Pinpoint the cell where the given text exists, returning its [x, y] midpoint coordinate. 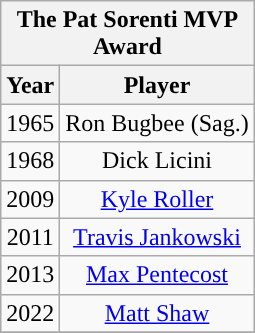
Max Pentecost [157, 275]
The Pat Sorenti MVP Award [128, 34]
Kyle Roller [157, 199]
2011 [30, 237]
2013 [30, 275]
1965 [30, 123]
Ron Bugbee (Sag.) [157, 123]
Travis Jankowski [157, 237]
1968 [30, 161]
Dick Licini [157, 161]
2009 [30, 199]
Player [157, 85]
Matt Shaw [157, 313]
2022 [30, 313]
Year [30, 85]
